Pinpoint the cell where the given text exists, returning its (x, y) midpoint coordinate. 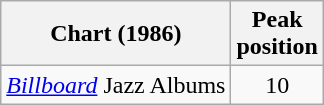
Billboard Jazz Albums (116, 85)
Peakposition (277, 34)
Chart (1986) (116, 34)
10 (277, 85)
